Locate the cell with the specified text and output its [X, Y] center coordinate. 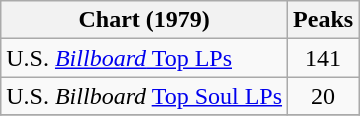
Chart (1979) [144, 20]
U.S. Billboard Top Soul LPs [144, 96]
20 [324, 96]
Peaks [324, 20]
141 [324, 58]
U.S. Billboard Top LPs [144, 58]
